Scan for the cell matching the given text and deliver its [X, Y] coordinate at center. 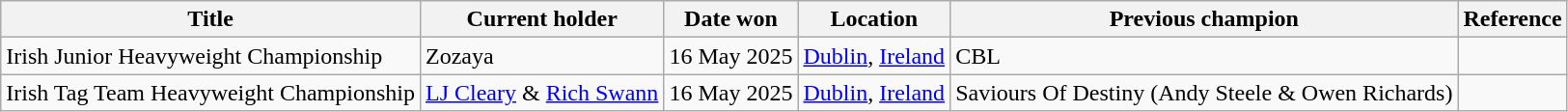
Previous champion [1204, 19]
Saviours Of Destiny (Andy Steele & Owen Richards) [1204, 93]
Irish Junior Heavyweight Championship [210, 56]
Date won [731, 19]
CBL [1204, 56]
Title [210, 19]
Reference [1513, 19]
Irish Tag Team Heavyweight Championship [210, 93]
Zozaya [541, 56]
Location [874, 19]
Current holder [541, 19]
LJ Cleary & Rich Swann [541, 93]
